Search for the cell housing the specified text and yield its [x, y] center coordinate. 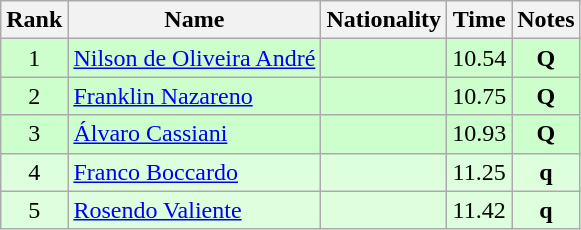
Rank [34, 20]
Rosendo Valiente [194, 210]
10.75 [480, 96]
Time [480, 20]
11.25 [480, 172]
10.93 [480, 134]
5 [34, 210]
Álvaro Cassiani [194, 134]
Nationality [384, 20]
10.54 [480, 58]
Name [194, 20]
1 [34, 58]
3 [34, 134]
4 [34, 172]
Nilson de Oliveira André [194, 58]
Franklin Nazareno [194, 96]
Franco Boccardo [194, 172]
11.42 [480, 210]
Notes [546, 20]
2 [34, 96]
